Determine the [x, y] coordinate at the center of the cell enclosing the given text.  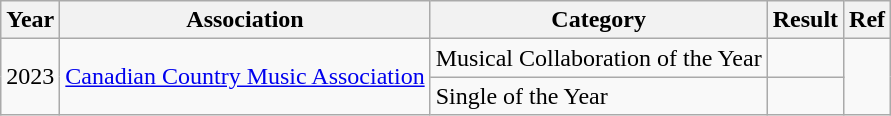
Musical Collaboration of the Year [598, 58]
Result [805, 20]
Ref [868, 20]
Year [30, 20]
Category [598, 20]
Single of the Year [598, 96]
2023 [30, 77]
Canadian Country Music Association [245, 77]
Association [245, 20]
